Determine the [x, y] coordinate at the center of the cell enclosing the given text.  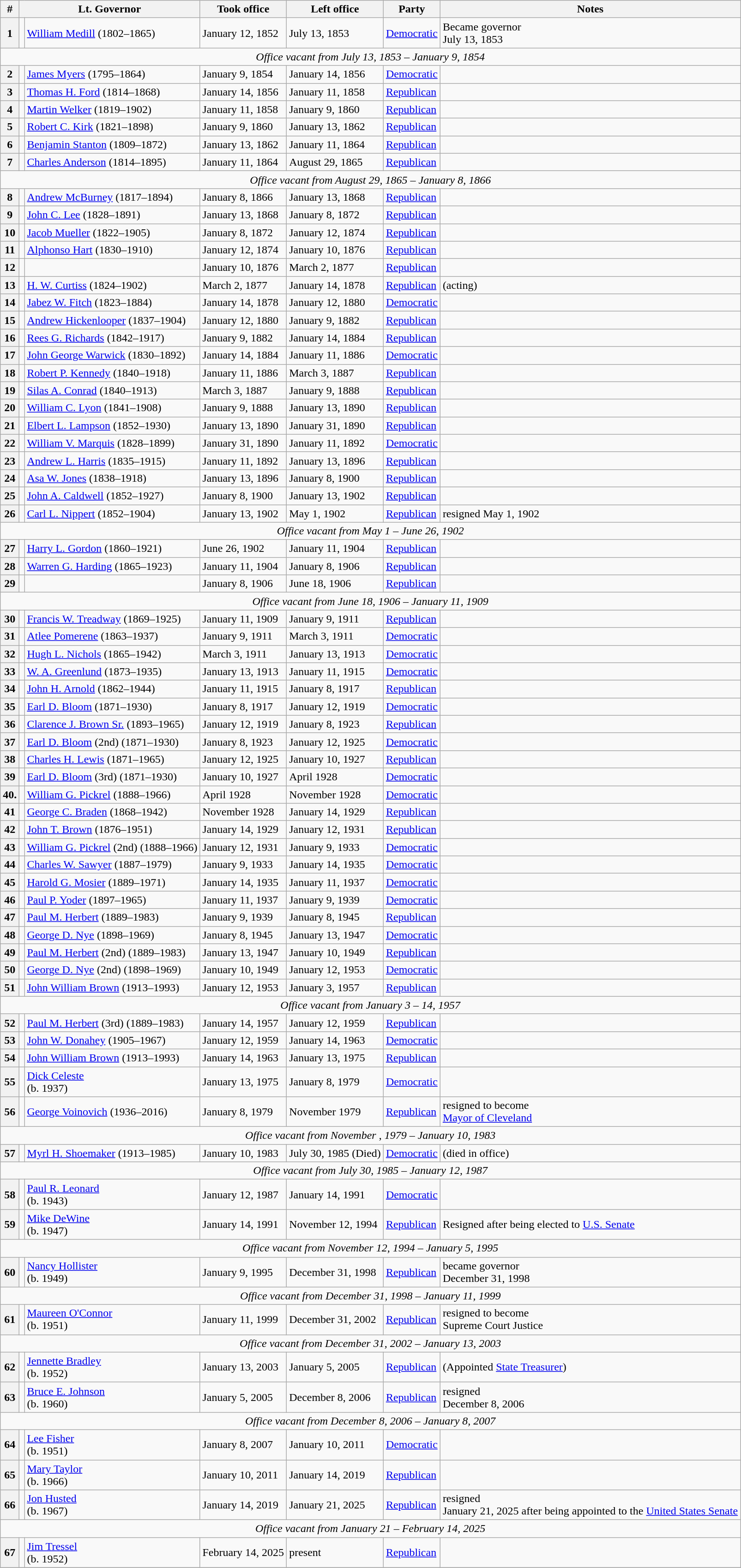
May 1, 1902 [335, 514]
28 [10, 566]
8 [10, 197]
William V. Marquis (1828–1899) [112, 443]
resigned May 1, 1902 [590, 514]
20 [10, 408]
54 [10, 1058]
Harry L. Gordon (1860–1921) [112, 549]
Office vacant from July 13, 1853 – January 9, 1854 [370, 57]
48 [10, 935]
47 [10, 917]
Paul R. Leonard (b. 1943) [112, 1194]
(acting) [590, 285]
Jacob Mueller (1822–1905) [112, 232]
31 [10, 636]
22 [10, 443]
21 [10, 425]
59 [10, 1225]
Party [412, 9]
30 [10, 619]
present [335, 1552]
January 8, 2007 [243, 1444]
Alphonso Hart (1830–1910) [112, 250]
Silas A. Conrad (1840–1913) [112, 390]
Lee Fisher (b. 1951) [112, 1444]
33 [10, 671]
18 [10, 373]
Office vacant from December 8, 2006 – January 8, 2007 [370, 1421]
January 10, 1983 [243, 1153]
Benjamin Stanton (1809–1872) [112, 144]
resigned January 21, 2025 after being appointed to the United States Senate [590, 1505]
62 [10, 1367]
July 30, 1985 (Died) [335, 1153]
Bruce E. Johnson (b. 1960) [112, 1397]
52 [10, 1023]
Jabez W. Fitch (1823–1884) [112, 303]
11 [10, 250]
resigned to become Mayor of Cleveland [590, 1112]
2 [10, 74]
Jennette Bradley (b. 1952) [112, 1367]
January 9, 1995 [243, 1272]
Paul P. Yoder (1897–1965) [112, 900]
William G. Pickrel (1888–1966) [112, 794]
December 31, 1998 [335, 1272]
November 12, 1994 [335, 1225]
Office vacant from May 1 – June 26, 1902 [370, 531]
Office vacant from January 3 – 14, 1957 [370, 1005]
November 1979 [335, 1112]
Francis W. Treadway (1869–1925) [112, 619]
January 12, 1852 [243, 33]
24 [10, 478]
12 [10, 268]
41 [10, 812]
John A. Caldwell (1852–1927) [112, 496]
Paul M. Herbert (3rd) (1889–1983) [112, 1023]
36 [10, 724]
3 [10, 92]
John George Warwick (1830–1892) [112, 355]
Robert C. Kirk (1821–1898) [112, 127]
Earl D. Bloom (2nd) (1871–1930) [112, 742]
Lt. Governor [110, 9]
Atlee Pomerene (1863–1937) [112, 636]
Office vacant from January 21 – February 14, 2025 [370, 1529]
Office vacant from November 12, 1994 – January 5, 1995 [370, 1248]
Earl D. Bloom (3rd) (1871–1930) [112, 777]
Became governorJuly 13, 1853 [590, 33]
61 [10, 1320]
January 21, 2025 [335, 1505]
June 26, 1902 [243, 549]
Clarence J. Brown Sr. (1893–1965) [112, 724]
Left office [335, 9]
32 [10, 654]
resigned December 8, 2006 [590, 1397]
Jim Tressel (b. 1952) [112, 1552]
9 [10, 215]
Myrl H. Shoemaker (1913–1985) [112, 1153]
Andrew McBurney (1817–1894) [112, 197]
6 [10, 144]
January 14, 1957 [243, 1023]
40. [10, 794]
Paul M. Herbert (2nd) (1889–1983) [112, 952]
January 8, 1866 [243, 197]
John T. Brown (1876–1951) [112, 830]
James Myers (1795–1864) [112, 74]
December 31, 2002 [335, 1320]
Jon Husted (b. 1967) [112, 1505]
January 9, 1854 [243, 74]
January 13, 2003 [243, 1367]
H. W. Curtiss (1824–1902) [112, 285]
Hugh L. Nichols (1865–1942) [112, 654]
January 12, 1987 [243, 1194]
Office vacant from August 29, 1865 – January 8, 1866 [370, 180]
Carl L. Nippert (1852–1904) [112, 514]
34 [10, 689]
Maureen O'Connor (b. 1951) [112, 1320]
15 [10, 320]
38 [10, 759]
63 [10, 1397]
Charles W. Sawyer (1887–1979) [112, 865]
(died in office) [590, 1153]
25 [10, 496]
George Voinovich (1936–2016) [112, 1112]
January 3, 1957 [335, 987]
George C. Braden (1868–1942) [112, 812]
Asa W. Jones (1838–1918) [112, 478]
Office vacant from November , 1979 – January 10, 1983 [370, 1136]
51 [10, 987]
William Medill (1802–1865) [112, 33]
Charles H. Lewis (1871–1965) [112, 759]
1 [10, 33]
became governor December 31, 1998 [590, 1272]
John C. Lee (1828–1891) [112, 215]
Robert P. Kennedy (1840–1918) [112, 373]
23 [10, 461]
Harold G. Mosier (1889–1971) [112, 882]
27 [10, 549]
60 [10, 1272]
Office vacant from June 18, 1906 – January 11, 1909 [370, 601]
5 [10, 127]
Elbert L. Lampson (1852–1930) [112, 425]
29 [10, 584]
58 [10, 1194]
66 [10, 1505]
56 [10, 1112]
Mary Taylor (b. 1966) [112, 1475]
17 [10, 355]
67 [10, 1552]
July 13, 1853 [335, 33]
Andrew L. Harris (1835–1915) [112, 461]
Martin Welker (1819–1902) [112, 109]
46 [10, 900]
August 29, 1865 [335, 162]
Nancy Hollister (b. 1949) [112, 1272]
65 [10, 1475]
4 [10, 109]
Office vacant from July 30, 1985 – January 12, 1987 [370, 1171]
53 [10, 1040]
Office vacant from December 31, 1998 – January 11, 1999 [370, 1296]
39 [10, 777]
Dick Celeste (b. 1937) [112, 1082]
Earl D. Bloom (1871–1930) [112, 706]
49 [10, 952]
Warren G. Harding (1865–1923) [112, 566]
14 [10, 303]
13 [10, 285]
January 11, 1909 [243, 619]
Andrew Hickenlooper (1837–1904) [112, 320]
35 [10, 706]
resigned to becomeSupreme Court Justice [590, 1320]
June 18, 1906 [335, 584]
W. A. Greenlund (1873–1935) [112, 671]
George D. Nye (2nd) (1898–1969) [112, 970]
Office vacant from December 31, 2002 – January 13, 2003 [370, 1343]
December 8, 2006 [335, 1397]
42 [10, 830]
January 11, 1999 [243, 1320]
50 [10, 970]
Thomas H. Ford (1814–1868) [112, 92]
55 [10, 1082]
26 [10, 514]
57 [10, 1153]
Took office [243, 9]
John W. Donahey (1905–1967) [112, 1040]
43 [10, 847]
16 [10, 338]
George D. Nye (1898–1969) [112, 935]
10 [10, 232]
William G. Pickrel (2nd) (1888–1966) [112, 847]
February 14, 2025 [243, 1552]
37 [10, 742]
Notes [590, 9]
John H. Arnold (1862–1944) [112, 689]
Paul M. Herbert (1889–1983) [112, 917]
64 [10, 1444]
Rees G. Richards (1842–1917) [112, 338]
# [10, 9]
44 [10, 865]
(Appointed State Treasurer) [590, 1367]
Mike DeWine (b. 1947) [112, 1225]
Charles Anderson (1814–1895) [112, 162]
Resigned after being elected to U.S. Senate [590, 1225]
William C. Lyon (1841–1908) [112, 408]
45 [10, 882]
7 [10, 162]
19 [10, 390]
